Return the (x, y) coordinate for the center point of the cell that contains the specified text.  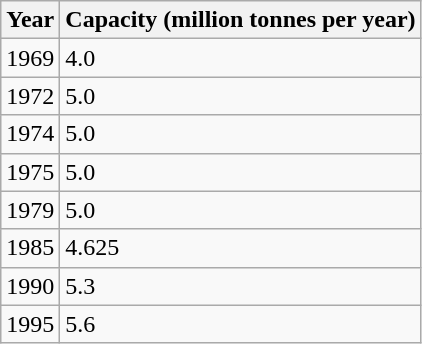
Capacity (million tonnes per year) (240, 20)
1975 (30, 172)
1995 (30, 324)
5.3 (240, 286)
1985 (30, 248)
4.625 (240, 248)
Year (30, 20)
1990 (30, 286)
1974 (30, 134)
4.0 (240, 58)
1979 (30, 210)
1969 (30, 58)
1972 (30, 96)
5.6 (240, 324)
